Extract the (x, y) coordinate from the center of the cell holding the provided text.  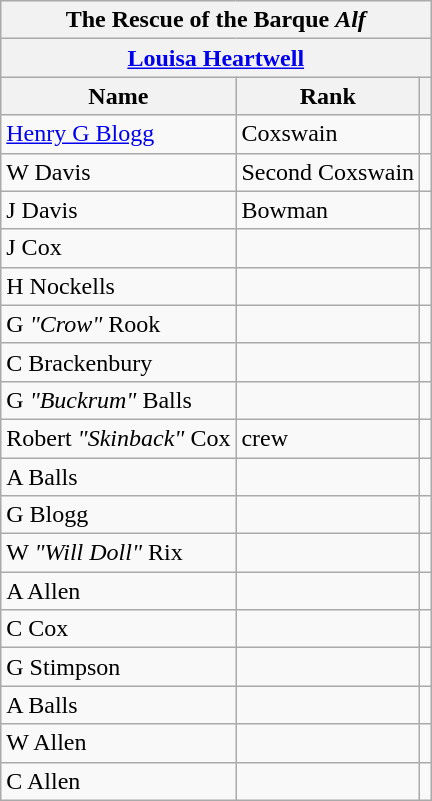
Coxswain (328, 134)
G "Buckrum" Balls (118, 400)
H Nockells (118, 286)
Second Coxswain (328, 172)
C Brackenbury (118, 362)
G "Crow" Rook (118, 324)
crew (328, 438)
W Davis (118, 172)
W Allen (118, 743)
Louisa Heartwell (216, 58)
Rank (328, 96)
W "Will Doll" Rix (118, 553)
The Rescue of the Barque Alf (216, 20)
J Cox (118, 248)
C Allen (118, 781)
Name (118, 96)
Robert "Skinback" Cox (118, 438)
Bowman (328, 210)
Henry G Blogg (118, 134)
J Davis (118, 210)
A Allen (118, 591)
G Stimpson (118, 667)
C Cox (118, 629)
G Blogg (118, 515)
